For the text-containing cell, return its midpoint in (x, y) coordinate format. 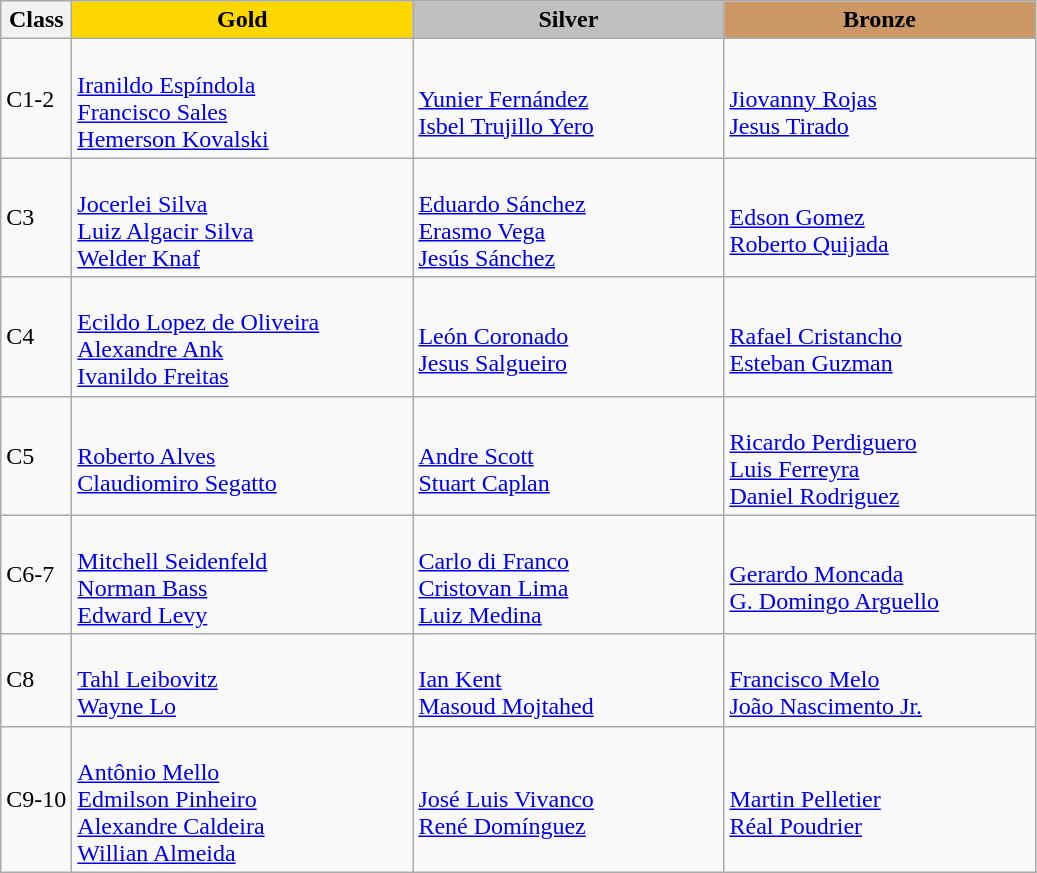
Mitchell SeidenfeldNorman BassEdward Levy (242, 574)
Jocerlei SilvaLuiz Algacir SilvaWelder Knaf (242, 218)
Yunier FernándezIsbel Trujillo Yero (568, 98)
Bronze (880, 20)
C8 (36, 680)
León CoronadoJesus Salgueiro (568, 336)
Tahl LeibovitzWayne Lo (242, 680)
Gold (242, 20)
C6-7 (36, 574)
José Luis VivancoRené Domínguez (568, 799)
Carlo di FrancoCristovan LimaLuiz Medina (568, 574)
Francisco MeloJoão Nascimento Jr. (880, 680)
C4 (36, 336)
Ecildo Lopez de OliveiraAlexandre AnkIvanildo Freitas (242, 336)
C1-2 (36, 98)
Ian KentMasoud Mojtahed (568, 680)
C3 (36, 218)
Class (36, 20)
Jiovanny RojasJesus Tirado (880, 98)
Martin PelletierRéal Poudrier (880, 799)
Ricardo PerdigueroLuis FerreyraDaniel Rodriguez (880, 456)
Eduardo SánchezErasmo VegaJesús Sánchez (568, 218)
Antônio MelloEdmilson PinheiroAlexandre CaldeiraWillian Almeida (242, 799)
Iranildo EspíndolaFrancisco SalesHemerson Kovalski (242, 98)
Silver (568, 20)
C5 (36, 456)
C9-10 (36, 799)
Edson GomezRoberto Quijada (880, 218)
Andre ScottStuart Caplan (568, 456)
Gerardo MoncadaG. Domingo Arguello (880, 574)
Rafael CristanchoEsteban Guzman (880, 336)
Roberto AlvesClaudiomiro Segatto (242, 456)
